Detect which cell encompasses the target text, then output its (x, y) center coordinate. 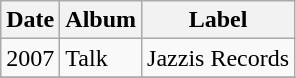
Label (218, 20)
Jazzis Records (218, 58)
Talk (101, 58)
Date (30, 20)
2007 (30, 58)
Album (101, 20)
